Locate the cell with the specified text and output its (X, Y) center coordinate. 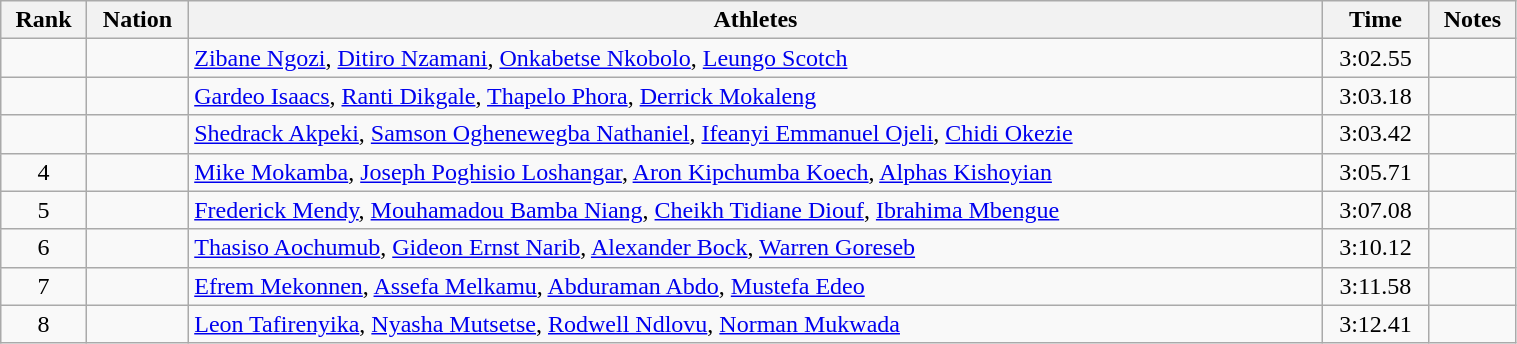
3:02.55 (1376, 58)
6 (44, 248)
Athletes (756, 20)
Frederick Mendy, Mouhamadou Bamba Niang, Cheikh Tidiane Diouf, Ibrahima Mbengue (756, 210)
3:11.58 (1376, 286)
3:05.71 (1376, 172)
Mike Mokamba, Joseph Poghisio Loshangar, Aron Kipchumba Koech, Alphas Kishoyian (756, 172)
4 (44, 172)
3:10.12 (1376, 248)
3:07.08 (1376, 210)
Efrem Mekonnen, Assefa Melkamu, Abduraman Abdo, Mustefa Edeo (756, 286)
Thasiso Aochumub, Gideon Ernst Narib, Alexander Bock, Warren Goreseb (756, 248)
5 (44, 210)
Nation (137, 20)
Leon Tafirenyika, Nyasha Mutsetse, Rodwell Ndlovu, Norman Mukwada (756, 324)
Zibane Ngozi, Ditiro Nzamani, Onkabetse Nkobolo, Leungo Scotch (756, 58)
Shedrack Akpeki, Samson Oghenewegba Nathaniel, Ifeanyi Emmanuel Ojeli, Chidi Okezie (756, 134)
7 (44, 286)
Notes (1472, 20)
Gardeo Isaacs, Ranti Dikgale, Thapelo Phora, Derrick Mokaleng (756, 96)
Rank (44, 20)
Time (1376, 20)
8 (44, 324)
3:12.41 (1376, 324)
3:03.18 (1376, 96)
3:03.42 (1376, 134)
